Return (x, y) of the center of cell containing provided text 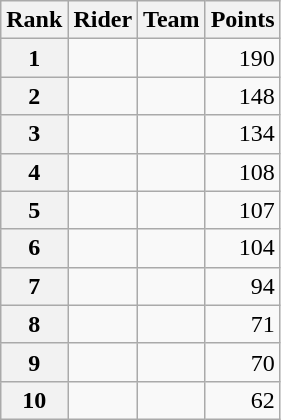
148 (242, 96)
Rank (34, 20)
134 (242, 134)
Team (172, 20)
5 (34, 210)
8 (34, 324)
104 (242, 248)
3 (34, 134)
9 (34, 362)
107 (242, 210)
1 (34, 58)
71 (242, 324)
108 (242, 172)
190 (242, 58)
Rider (103, 20)
6 (34, 248)
2 (34, 96)
70 (242, 362)
10 (34, 400)
4 (34, 172)
62 (242, 400)
7 (34, 286)
Points (242, 20)
94 (242, 286)
